Determine the [x, y] coordinate at the center of the cell enclosing the given text.  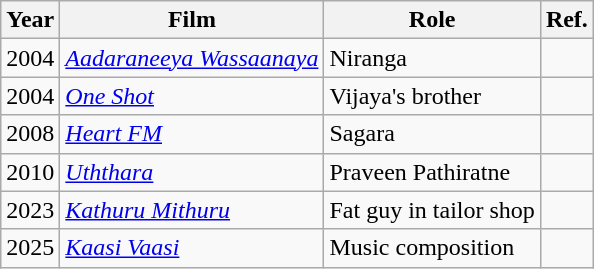
2010 [30, 172]
Uththara [192, 172]
Fat guy in tailor shop [432, 210]
2023 [30, 210]
Niranga [432, 58]
Vijaya's brother [432, 96]
Ref. [566, 20]
Kathuru Mithuru [192, 210]
Sagara [432, 134]
Music composition [432, 248]
Praveen Pathiratne [432, 172]
Aadaraneeya Wassaanaya [192, 58]
Kaasi Vaasi [192, 248]
Role [432, 20]
Year [30, 20]
One Shot [192, 96]
2025 [30, 248]
Heart FM [192, 134]
2008 [30, 134]
Film [192, 20]
